For the text-containing cell, return its midpoint in [x, y] coordinate format. 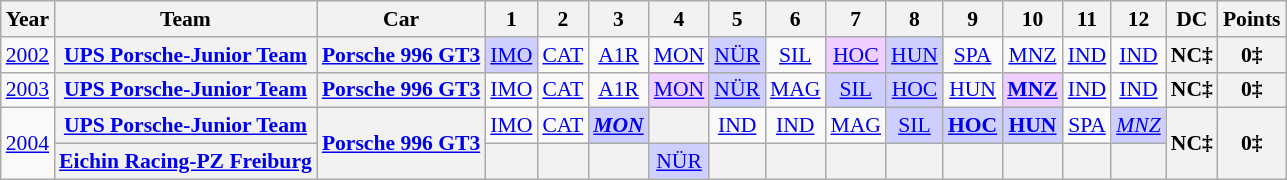
Points [1252, 19]
9 [972, 19]
Car [401, 19]
10 [1032, 19]
2003 [28, 90]
7 [856, 19]
Year [28, 19]
12 [1138, 19]
2002 [28, 55]
2 [562, 19]
5 [737, 19]
2004 [28, 144]
DC [1192, 19]
1 [511, 19]
6 [796, 19]
3 [618, 19]
11 [1087, 19]
8 [914, 19]
Eichin Racing-PZ Freiburg [186, 162]
Team [186, 19]
4 [680, 19]
